Provide the [x, y] coordinate of the cell's center where the given text is located.  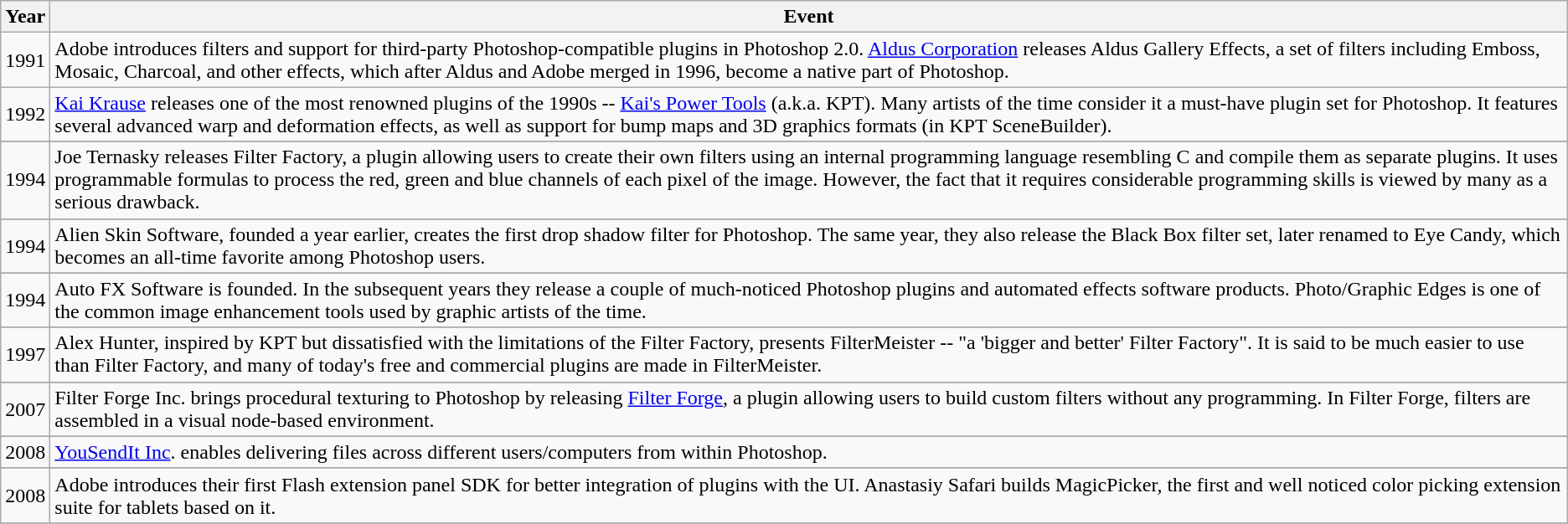
1992 [25, 114]
1991 [25, 60]
2007 [25, 408]
YouSendIt Inc. enables delivering files across different users/computers from within Photoshop. [809, 452]
Event [809, 17]
Year [25, 17]
1997 [25, 355]
